Search for the cell housing the specified text and yield its [x, y] center coordinate. 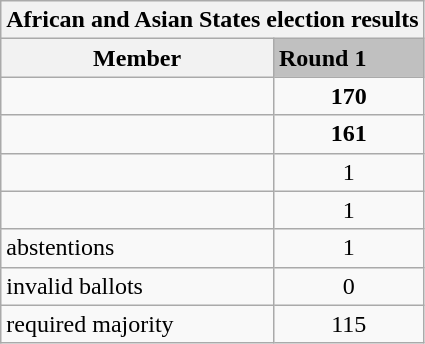
invalid ballots [138, 286]
115 [348, 324]
170 [348, 96]
0 [348, 286]
abstentions [138, 248]
Member [138, 58]
161 [348, 134]
Round 1 [348, 58]
African and Asian States election results [212, 20]
required majority [138, 324]
